Scan for the cell matching the given text and deliver its [X, Y] coordinate at center. 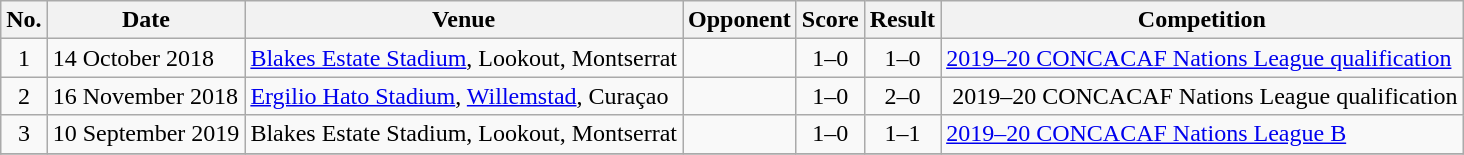
Score [830, 20]
Result [902, 20]
1 [24, 58]
2–0 [902, 96]
3 [24, 134]
Opponent [740, 20]
Venue [464, 20]
Competition [1202, 20]
10 September 2019 [146, 134]
2 [24, 96]
No. [24, 20]
1–1 [902, 134]
Ergilio Hato Stadium, Willemstad, Curaçao [464, 96]
14 October 2018 [146, 58]
16 November 2018 [146, 96]
2019–20 CONCACAF Nations League B [1202, 134]
Date [146, 20]
